Find where the given text appears and provide that cell's center as (X, Y) coordinate. 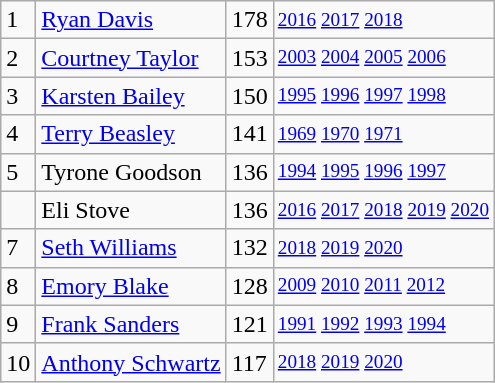
Seth Williams (131, 248)
128 (250, 286)
9 (18, 324)
153 (250, 58)
1994 1995 1996 1997 (383, 172)
1969 1970 1971 (383, 134)
2 (18, 58)
2009 2010 2011 2012 (383, 286)
Frank Sanders (131, 324)
Courtney Taylor (131, 58)
117 (250, 362)
132 (250, 248)
Emory Blake (131, 286)
178 (250, 20)
121 (250, 324)
1 (18, 20)
3 (18, 96)
Ryan Davis (131, 20)
1991 1992 1993 1994 (383, 324)
Karsten Bailey (131, 96)
Tyrone Goodson (131, 172)
4 (18, 134)
Terry Beasley (131, 134)
8 (18, 286)
2016 2017 2018 2019 2020 (383, 210)
141 (250, 134)
Anthony Schwartz (131, 362)
1995 1996 1997 1998 (383, 96)
2003 2004 2005 2006 (383, 58)
5 (18, 172)
Eli Stove (131, 210)
10 (18, 362)
2016 2017 2018 (383, 20)
7 (18, 248)
150 (250, 96)
